Return [x, y] of the center of cell containing provided text 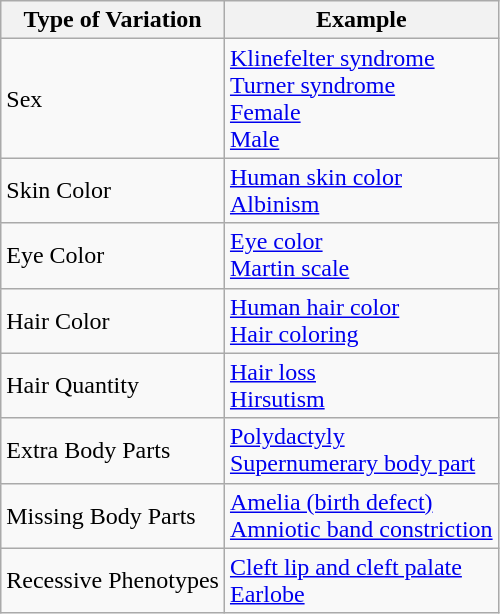
Eye colorMartin scale [361, 256]
Sex [113, 98]
Missing Body Parts [113, 516]
Type of Variation [113, 20]
Hair lossHirsutism [361, 386]
Human skin colorAlbinism [361, 190]
Hair Color [113, 320]
Eye Color [113, 256]
Extra Body Parts [113, 450]
Human hair colorHair coloring [361, 320]
Amelia (birth defect)Amniotic band constriction [361, 516]
Cleft lip and cleft palateEarlobe [361, 580]
Recessive Phenotypes [113, 580]
Hair Quantity [113, 386]
Skin Color [113, 190]
Example [361, 20]
PolydactylySupernumerary body part [361, 450]
Klinefelter syndromeTurner syndromeFemaleMale [361, 98]
